Locate the cell with the specified text and output its (X, Y) center coordinate. 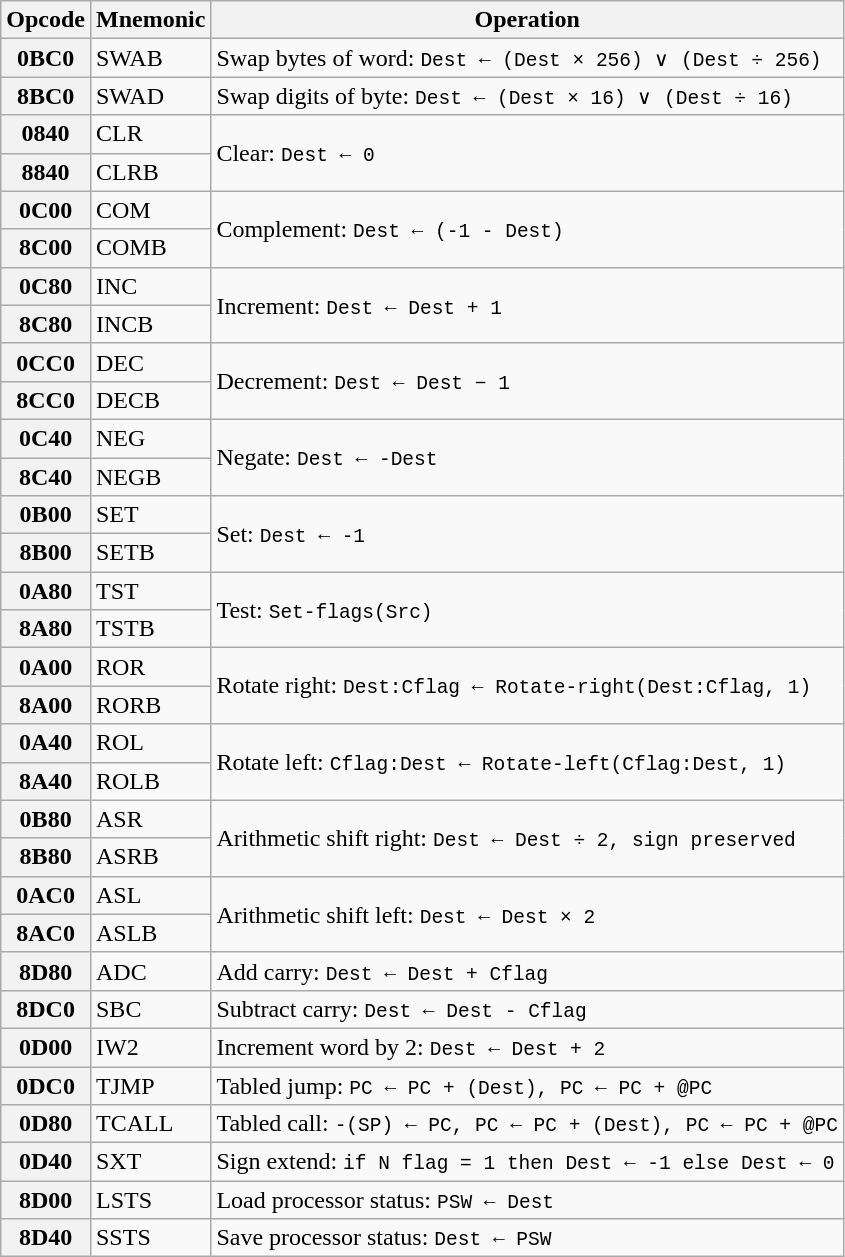
DEC (150, 362)
Increment word by 2: Dest ← Dest + 2 (528, 1047)
0D40 (46, 1162)
Tabled call: -(SP) ← PC, PC ← PC + (Dest), PC ← PC + @PC (528, 1124)
Complement: Dest ← (-1 - Dest) (528, 229)
8CC0 (46, 400)
SET (150, 515)
8C40 (46, 477)
Rotate left: Cflag:Dest ← Rotate-left(Cflag:Dest, 1) (528, 762)
Set: Dest ← -1 (528, 534)
8DC0 (46, 1009)
Arithmetic shift left: Dest ← Dest × 2 (528, 914)
Add carry: Dest ← Dest + Cflag (528, 971)
8BC0 (46, 96)
ASR (150, 819)
SWAD (150, 96)
Clear: Dest ← 0 (528, 153)
0C40 (46, 438)
8B00 (46, 553)
INC (150, 286)
0A00 (46, 667)
NEG (150, 438)
SETB (150, 553)
0AC0 (46, 895)
TSTB (150, 629)
0C00 (46, 210)
SWAB (150, 58)
INCB (150, 324)
TJMP (150, 1085)
8840 (46, 172)
Subtract carry: Dest ← Dest - Cflag (528, 1009)
CLRB (150, 172)
0B80 (46, 819)
8A40 (46, 781)
8D00 (46, 1200)
Rotate right: Dest:Cflag ← Rotate-right(Dest:Cflag, 1) (528, 686)
Load processor status: PSW ← Dest (528, 1200)
0A80 (46, 591)
TST (150, 591)
0BC0 (46, 58)
COMB (150, 248)
ROLB (150, 781)
COM (150, 210)
LSTS (150, 1200)
SBC (150, 1009)
8B80 (46, 857)
ROL (150, 743)
8AC0 (46, 933)
Operation (528, 20)
ASLB (150, 933)
RORB (150, 705)
SSTS (150, 1238)
CLR (150, 134)
Decrement: Dest ← Dest − 1 (528, 381)
0DC0 (46, 1085)
Sign extend: if N flag = 1 then Dest ← -1 else Dest ← 0 (528, 1162)
ADC (150, 971)
Swap digits of byte: Dest ← (Dest × 16) ∨ (Dest ÷ 16) (528, 96)
DECB (150, 400)
Save processor status: Dest ← PSW (528, 1238)
0C80 (46, 286)
Test: Set-flags(Src) (528, 610)
ASRB (150, 857)
0A40 (46, 743)
Negate: Dest ← -Dest (528, 457)
8A80 (46, 629)
Increment: Dest ← Dest + 1 (528, 305)
0CC0 (46, 362)
SXT (150, 1162)
NEGB (150, 477)
Arithmetic shift right: Dest ← Dest ÷ 2, sign preserved (528, 838)
ROR (150, 667)
0840 (46, 134)
TCALL (150, 1124)
8D40 (46, 1238)
0D80 (46, 1124)
0D00 (46, 1047)
Swap bytes of word: Dest ← (Dest × 256) ∨ (Dest ÷ 256) (528, 58)
8C00 (46, 248)
Opcode (46, 20)
0B00 (46, 515)
Mnemonic (150, 20)
8C80 (46, 324)
Tabled jump: PC ← PC + (Dest), PC ← PC + @PC (528, 1085)
ASL (150, 895)
8A00 (46, 705)
8D80 (46, 971)
IW2 (150, 1047)
